Return the (x, y) coordinate for the center point of the cell that contains the specified text.  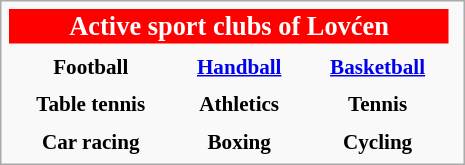
Cycling (378, 141)
Football (90, 66)
Handball (239, 66)
Boxing (239, 141)
Tennis (378, 104)
Athletics (239, 104)
Active sport clubs of Lovćen (229, 26)
Table tennis (90, 104)
Basketball (378, 66)
Car racing (90, 141)
